From the cell containing the given text, extract its center point as [X, Y] coordinate. 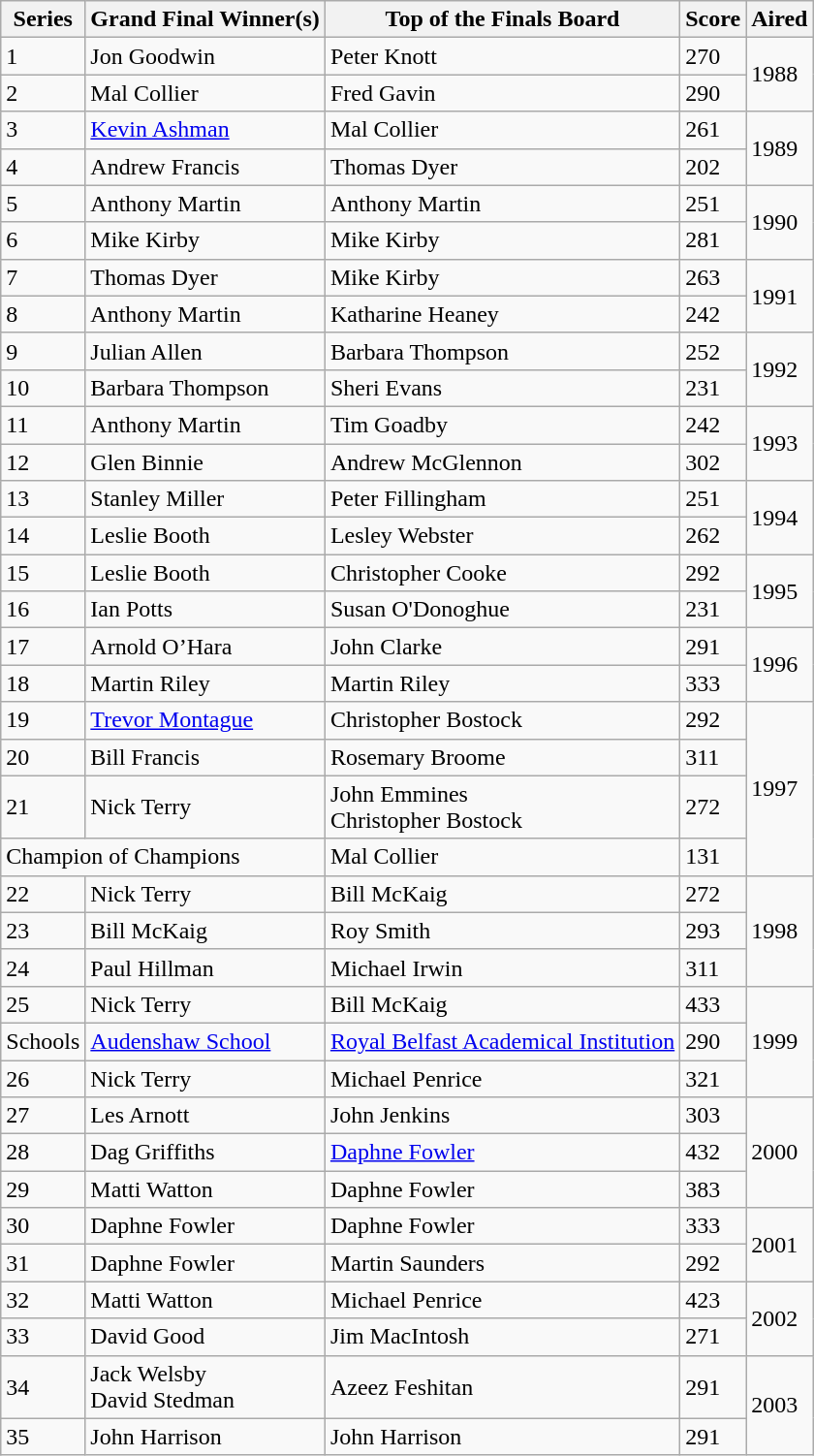
1989 [779, 148]
18 [43, 683]
1991 [779, 296]
Fred Gavin [502, 93]
Trevor Montague [205, 720]
303 [713, 1116]
2 [43, 93]
3 [43, 130]
2003 [779, 1406]
27 [43, 1116]
4 [43, 167]
1 [43, 56]
Dag Griffiths [205, 1153]
270 [713, 56]
1990 [779, 222]
16 [43, 610]
262 [713, 536]
Sheri Evans [502, 388]
14 [43, 536]
Rosemary Broome [502, 757]
David Good [205, 1337]
433 [713, 1004]
Arnold O’Hara [205, 647]
Martin Saunders [502, 1263]
Azeez Feshitan [502, 1386]
13 [43, 499]
John Clarke [502, 647]
1996 [779, 665]
29 [43, 1189]
252 [713, 351]
Jim MacIntosh [502, 1337]
Roy Smith [502, 931]
2002 [779, 1318]
33 [43, 1337]
Champion of Champions [163, 857]
11 [43, 425]
28 [43, 1153]
Glen Binnie [205, 462]
Lesley Webster [502, 536]
Les Arnott [205, 1116]
Bill Francis [205, 757]
Katharine Heaney [502, 314]
5 [43, 204]
321 [713, 1079]
31 [43, 1263]
423 [713, 1300]
2000 [779, 1153]
Audenshaw School [205, 1041]
26 [43, 1079]
Peter Fillingham [502, 499]
17 [43, 647]
Christopher Cooke [502, 573]
John Jenkins [502, 1116]
1992 [779, 369]
19 [43, 720]
10 [43, 388]
John Emmines Christopher Bostock [502, 807]
34 [43, 1386]
Andrew Francis [205, 167]
Aired [779, 19]
Andrew McGlennon [502, 462]
Series [43, 19]
1997 [779, 789]
32 [43, 1300]
20 [43, 757]
Julian Allen [205, 351]
1999 [779, 1041]
9 [43, 351]
271 [713, 1337]
281 [713, 240]
1995 [779, 591]
Top of the Finals Board [502, 19]
Peter Knott [502, 56]
Christopher Bostock [502, 720]
131 [713, 857]
Jon Goodwin [205, 56]
Paul Hillman [205, 967]
7 [43, 277]
1993 [779, 443]
21 [43, 807]
22 [43, 894]
12 [43, 462]
263 [713, 277]
23 [43, 931]
202 [713, 167]
30 [43, 1226]
432 [713, 1153]
Susan O'Donoghue [502, 610]
302 [713, 462]
2001 [779, 1245]
35 [43, 1437]
1998 [779, 931]
Michael Irwin [502, 967]
6 [43, 240]
15 [43, 573]
8 [43, 314]
Ian Potts [205, 610]
293 [713, 931]
Score [713, 19]
383 [713, 1189]
Kevin Ashman [205, 130]
Stanley Miller [205, 499]
261 [713, 130]
Schools [43, 1041]
Tim Goadby [502, 425]
1994 [779, 518]
Grand Final Winner(s) [205, 19]
25 [43, 1004]
24 [43, 967]
Royal Belfast Academical Institution [502, 1041]
Jack Welsby David Stedman [205, 1386]
1988 [779, 75]
